Pinpoint the cell where the given text exists, returning its (X, Y) midpoint coordinate. 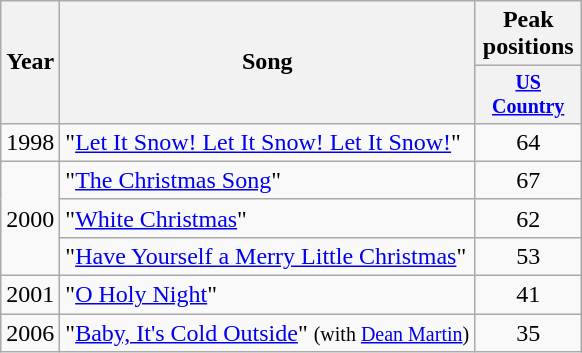
2006 (30, 333)
"Let It Snow! Let It Snow! Let It Snow!" (268, 142)
"O Holy Night" (268, 295)
41 (528, 295)
2000 (30, 218)
1998 (30, 142)
"White Christmas" (268, 218)
2001 (30, 295)
"Baby, It's Cold Outside" (with Dean Martin) (268, 333)
US Country (528, 94)
Peak positions (528, 34)
"The Christmas Song" (268, 180)
Song (268, 62)
67 (528, 180)
35 (528, 333)
62 (528, 218)
64 (528, 142)
"Have Yourself a Merry Little Christmas" (268, 256)
Year (30, 62)
53 (528, 256)
